Detect which cell encompasses the target text, then output its (X, Y) center coordinate. 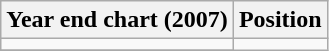
Position (280, 20)
Year end chart (2007) (118, 20)
